Provide the [X, Y] coordinate of the cell's center where the given text is located.  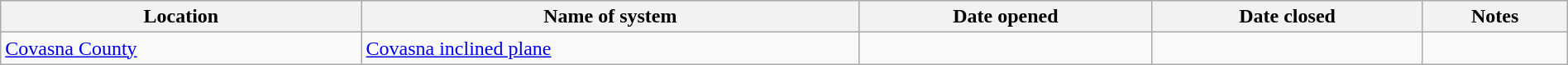
Notes [1495, 17]
Location [181, 17]
Covasna inclined plane [610, 48]
Date closed [1287, 17]
Date opened [1006, 17]
Name of system [610, 17]
Covasna County [181, 48]
